Determine the (x, y) coordinate at the center of the cell enclosing the given text.  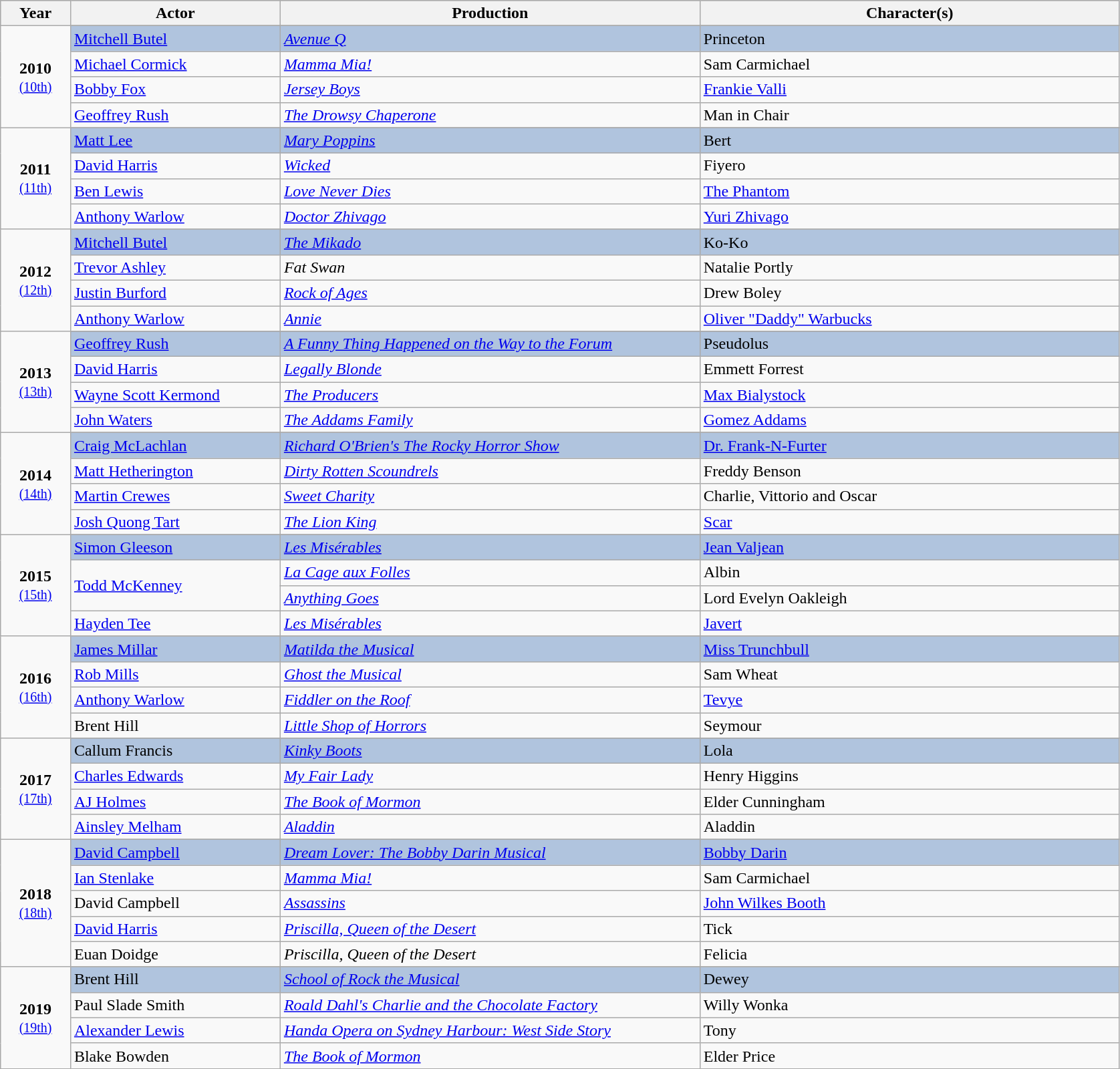
Javert (909, 623)
Assassins (490, 903)
Production (490, 13)
Henry Higgins (909, 776)
Martin Crewes (175, 496)
2019(19th) (36, 1018)
Jean Valjean (909, 547)
Roald Dahl's Charlie and the Chocolate Factory (490, 1005)
Legally Blonde (490, 369)
Euan Doidge (175, 954)
Handa Opera on Sydney Harbour: West Side Story (490, 1030)
Dewey (909, 979)
Year (36, 13)
Rock of Ages (490, 293)
2017(17th) (36, 789)
Man in Chair (909, 115)
Elder Cunningham (909, 802)
La Cage aux Folles (490, 573)
Dr. Frank-N-Furter (909, 446)
Frankie Valli (909, 90)
Love Never Dies (490, 191)
Wayne Scott Kermond (175, 395)
Kinky Boots (490, 751)
Yuri Zhivago (909, 216)
Willy Wonka (909, 1005)
Alexander Lewis (175, 1030)
Bobby Darin (909, 853)
Callum Francis (175, 751)
Paul Slade Smith (175, 1005)
Bobby Fox (175, 90)
Annie (490, 319)
James Millar (175, 649)
Pseudolus (909, 344)
2018(18th) (36, 903)
AJ Holmes (175, 802)
Mary Poppins (490, 140)
Jersey Boys (490, 90)
Sam Wheat (909, 674)
Little Shop of Horrors (490, 725)
Avenue Q (490, 39)
Oliver "Daddy" Warbucks (909, 319)
Freddy Benson (909, 471)
Ian Stenlake (175, 878)
The Drowsy Chaperone (490, 115)
2016(16th) (36, 687)
Albin (909, 573)
Fat Swan (490, 267)
School of Rock the Musical (490, 979)
Simon Gleeson (175, 547)
Lola (909, 751)
Scar (909, 522)
The Addams Family (490, 420)
2012(12th) (36, 280)
Ben Lewis (175, 191)
Todd McKenney (175, 585)
Dream Lover: The Bobby Darin Musical (490, 853)
Anything Goes (490, 598)
Bert (909, 140)
Doctor Zhivago (490, 216)
Rob Mills (175, 674)
Tony (909, 1030)
Tick (909, 929)
2011(11th) (36, 178)
Ainsley Melham (175, 827)
Gomez Addams (909, 420)
Fiddler on the Roof (490, 700)
Charlie, Vittorio and Oscar (909, 496)
Richard O'Brien's The Rocky Horror Show (490, 446)
Ko-Ko (909, 242)
Tevye (909, 700)
Michael Cormick (175, 64)
The Phantom (909, 191)
Dirty Rotten Scoundrels (490, 471)
2014(14th) (36, 484)
2015(15th) (36, 585)
My Fair Lady (490, 776)
Miss Trunchbull (909, 649)
Lord Evelyn Oakleigh (909, 598)
Drew Boley (909, 293)
Wicked (490, 166)
Matilda the Musical (490, 649)
Actor (175, 13)
Felicia (909, 954)
Trevor Ashley (175, 267)
Craig McLachlan (175, 446)
Sweet Charity (490, 496)
Elder Price (909, 1056)
Blake Bowden (175, 1056)
A Funny Thing Happened on the Way to the Forum (490, 344)
2013(13th) (36, 382)
Max Bialystock (909, 395)
Josh Quong Tart (175, 522)
John Waters (175, 420)
Matt Hetherington (175, 471)
Justin Burford (175, 293)
John Wilkes Booth (909, 903)
Hayden Tee (175, 623)
Character(s) (909, 13)
Emmett Forrest (909, 369)
Seymour (909, 725)
Princeton (909, 39)
Ghost the Musical (490, 674)
Matt Lee (175, 140)
2010(10th) (36, 77)
The Mikado (490, 242)
The Producers (490, 395)
Fiyero (909, 166)
The Lion King (490, 522)
Charles Edwards (175, 776)
Natalie Portly (909, 267)
